Search for the cell housing the specified text and yield its [X, Y] center coordinate. 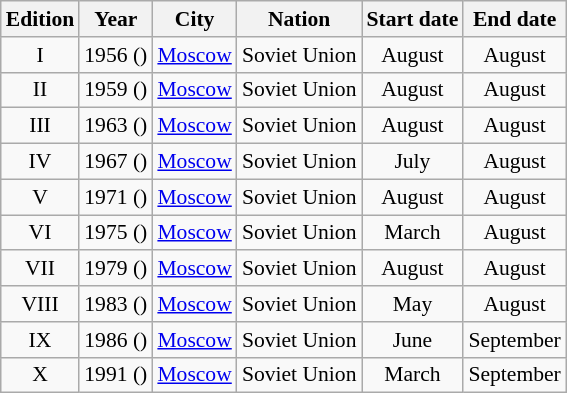
1986 () [116, 340]
V [40, 197]
1975 () [116, 233]
III [40, 126]
Edition [40, 19]
1956 () [116, 55]
1959 () [116, 90]
VII [40, 269]
1963 () [116, 126]
June [413, 340]
City [194, 19]
Nation [300, 19]
X [40, 375]
1983 () [116, 304]
I [40, 55]
VIII [40, 304]
Year [116, 19]
1971 () [116, 197]
VI [40, 233]
IV [40, 162]
1979 () [116, 269]
1991 () [116, 375]
End date [514, 19]
II [40, 90]
1967 () [116, 162]
Start date [413, 19]
IX [40, 340]
May [413, 304]
July [413, 162]
